From the cell containing the given text, extract its center point as [x, y] coordinate. 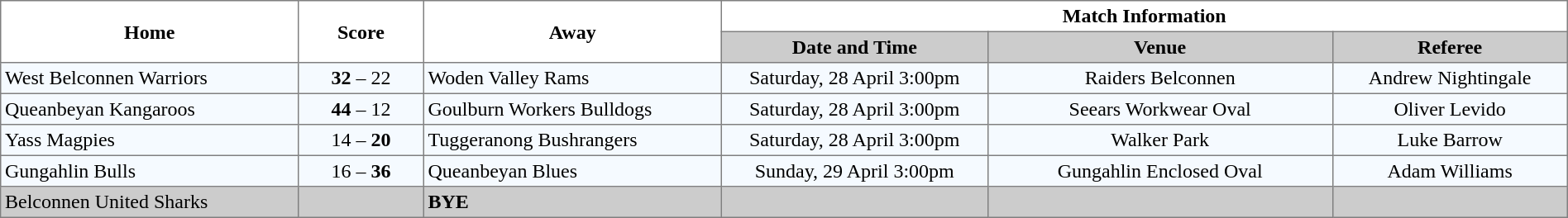
Venue [1159, 47]
Goulburn Workers Bulldogs [572, 109]
14 – 20 [361, 140]
Sunday, 29 April 3:00pm [854, 171]
Oliver Levido [1450, 109]
Queanbeyan Kangaroos [150, 109]
Gungahlin Enclosed Oval [1159, 171]
Queanbeyan Blues [572, 171]
Away [572, 31]
Tuggeranong Bushrangers [572, 140]
Seears Workwear Oval [1159, 109]
32 – 22 [361, 78]
16 – 36 [361, 171]
44 – 12 [361, 109]
Gungahlin Bulls [150, 171]
BYE [572, 202]
Score [361, 31]
Match Information [1145, 17]
Yass Magpies [150, 140]
Adam Williams [1450, 171]
Home [150, 31]
Luke Barrow [1450, 140]
Date and Time [854, 47]
Woden Valley Rams [572, 78]
Referee [1450, 47]
West Belconnen Warriors [150, 78]
Walker Park [1159, 140]
Raiders Belconnen [1159, 78]
Belconnen United Sharks [150, 202]
Andrew Nightingale [1450, 78]
